Detect which cell encompasses the target text, then output its (X, Y) center coordinate. 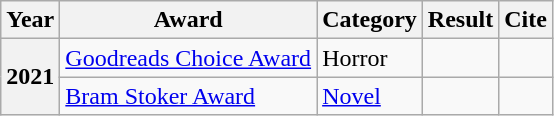
Category (370, 20)
Result (460, 20)
Cite (526, 20)
Year (30, 20)
2021 (30, 77)
Novel (370, 96)
Goodreads Choice Award (188, 58)
Bram Stoker Award (188, 96)
Award (188, 20)
Horror (370, 58)
